Determine the [X, Y] coordinate at the center of the cell enclosing the given text.  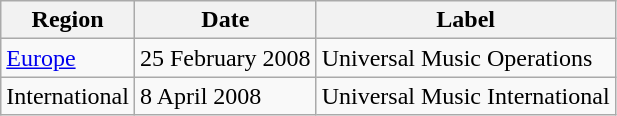
8 April 2008 [225, 96]
International [68, 96]
Label [466, 20]
25 February 2008 [225, 58]
Universal Music Operations [466, 58]
Europe [68, 58]
Universal Music International [466, 96]
Region [68, 20]
Date [225, 20]
